Extract the (x, y) coordinate from the center of the cell holding the provided text.  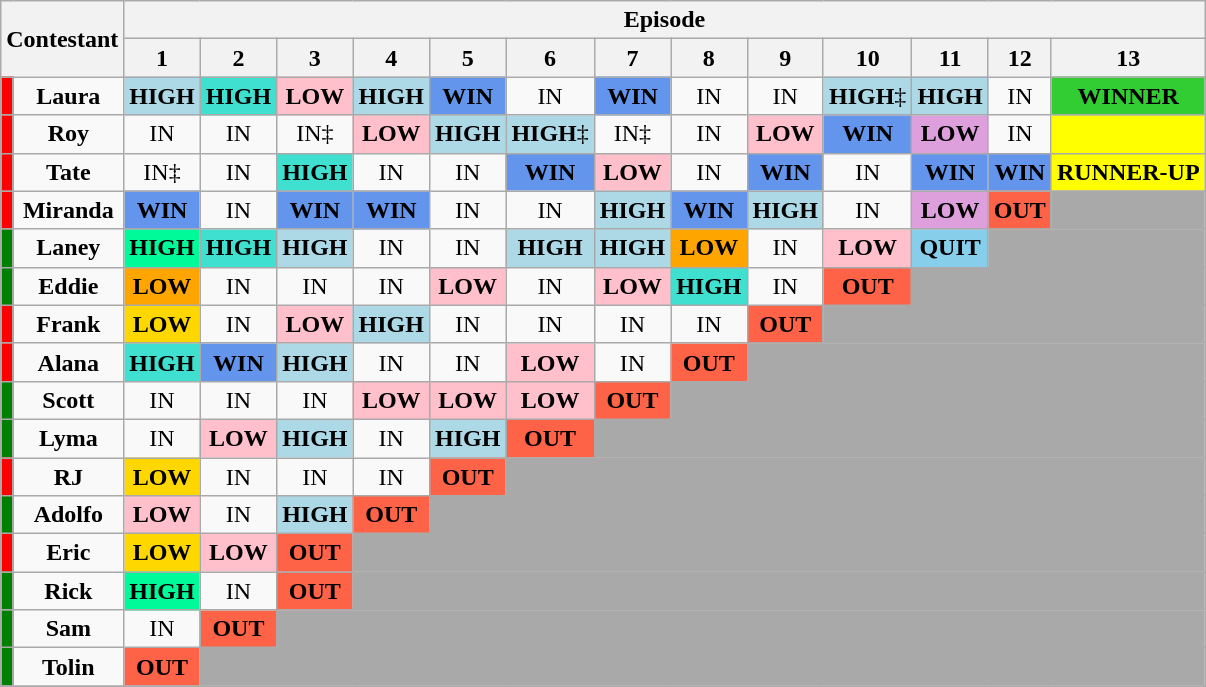
WINNER (1128, 96)
Tate (68, 172)
10 (867, 58)
Eddie (68, 286)
Rick (68, 591)
Adolfo (68, 515)
11 (950, 58)
Scott (68, 400)
12 (1020, 58)
Miranda (68, 210)
13 (1128, 58)
Eric (68, 553)
8 (709, 58)
3 (315, 58)
6 (550, 58)
2 (238, 58)
RUNNER-UP (1128, 172)
Laney (68, 248)
QUIT (950, 248)
Laura (68, 96)
Frank (68, 324)
Tolin (68, 667)
Lyma (68, 438)
9 (785, 58)
RJ (68, 477)
Alana (68, 362)
1 (162, 58)
4 (391, 58)
Episode (664, 20)
Sam (68, 629)
Contestant (62, 39)
5 (467, 58)
7 (632, 58)
Roy (68, 134)
